Identify which cell holds the provided text, then report its [X, Y] central coordinate. 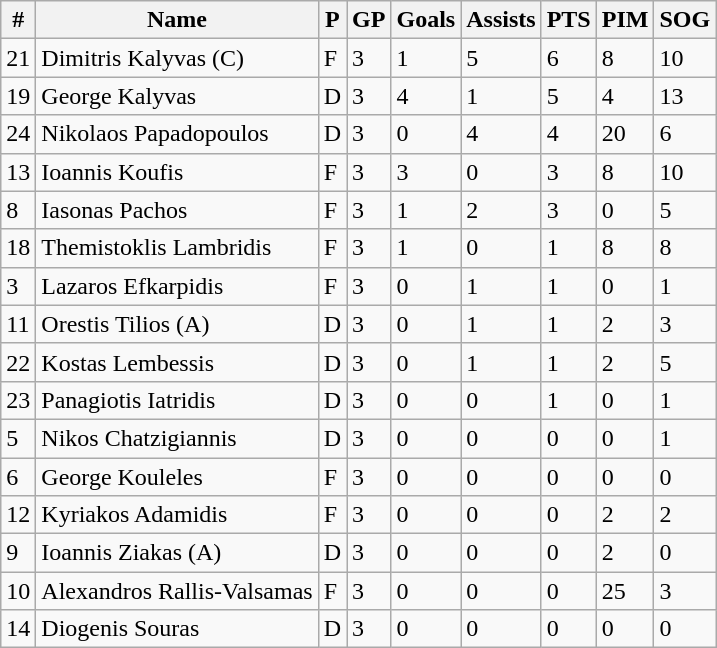
Iasonas Pachos [177, 210]
21 [18, 58]
PTS [568, 20]
George Kouleles [177, 477]
Orestis Tilios (A) [177, 324]
20 [625, 134]
# [18, 20]
Assists [501, 20]
Ioannis Koufis [177, 172]
18 [18, 248]
25 [625, 591]
23 [18, 400]
GP [369, 20]
Themistoklis Lambridis [177, 248]
Nikos Chatzigiannis [177, 438]
Ioannis Ziakas (A) [177, 553]
PIM [625, 20]
Dimitris Kalyvas (C) [177, 58]
Nikolaos Papadopoulos [177, 134]
Name [177, 20]
Kostas Lembessis [177, 362]
SOG [685, 20]
Panagiotis Iatridis [177, 400]
Lazaros Efkarpidis [177, 286]
P [332, 20]
19 [18, 96]
Alexandros Rallis-Valsamas [177, 591]
12 [18, 515]
Goals [426, 20]
11 [18, 324]
24 [18, 134]
Kyriakos Adamidis [177, 515]
George Kalyvas [177, 96]
Diogenis Souras [177, 629]
14 [18, 629]
22 [18, 362]
9 [18, 553]
